Locate the cell with the specified text and output its [X, Y] center coordinate. 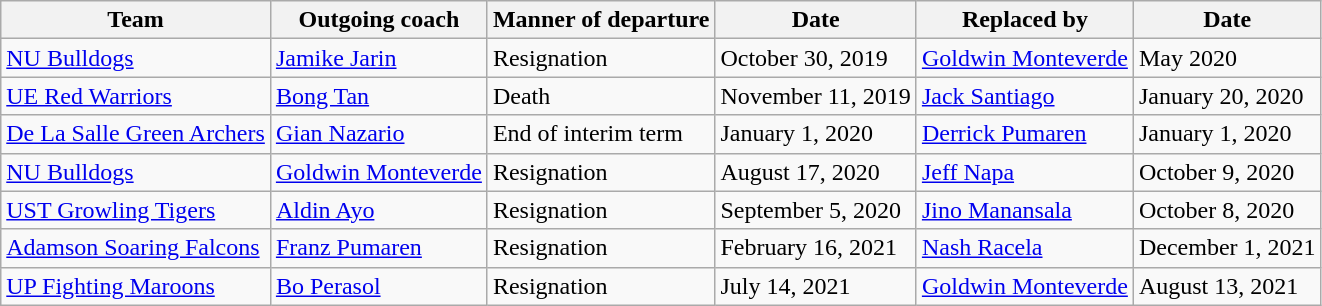
December 1, 2021 [1227, 248]
November 11, 2019 [816, 96]
July 14, 2021 [816, 286]
September 5, 2020 [816, 210]
February 16, 2021 [816, 248]
October 30, 2019 [816, 58]
UST Growling Tigers [136, 210]
Bong Tan [378, 96]
August 13, 2021 [1227, 286]
Jamike Jarin [378, 58]
Team [136, 20]
Gian Nazario [378, 134]
January 20, 2020 [1227, 96]
Franz Pumaren [378, 248]
Outgoing coach [378, 20]
Derrick Pumaren [1024, 134]
Jack Santiago [1024, 96]
Aldin Ayo [378, 210]
Death [600, 96]
Adamson Soaring Falcons [136, 248]
Nash Racela [1024, 248]
Jino Manansala [1024, 210]
Manner of departure [600, 20]
End of interim term [600, 134]
Jeff Napa [1024, 172]
De La Salle Green Archers [136, 134]
October 9, 2020 [1227, 172]
Bo Perasol [378, 286]
UP Fighting Maroons [136, 286]
August 17, 2020 [816, 172]
May 2020 [1227, 58]
UE Red Warriors [136, 96]
Replaced by [1024, 20]
October 8, 2020 [1227, 210]
